Identify which cell holds the provided text, then report its [x, y] central coordinate. 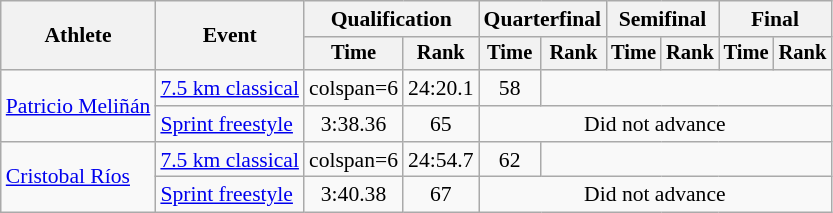
67 [440, 195]
Quarterfinal [543, 19]
Event [230, 36]
Cristobal Ríos [78, 178]
58 [510, 88]
Athlete [78, 36]
Qualification [392, 19]
Patricio Meliñán [78, 106]
62 [510, 160]
3:40.38 [354, 195]
Final [775, 19]
24:54.7 [440, 160]
Semifinal [662, 19]
3:38.36 [354, 124]
65 [440, 124]
24:20.1 [440, 88]
